Pinpoint the cell where the given text exists, returning its [X, Y] midpoint coordinate. 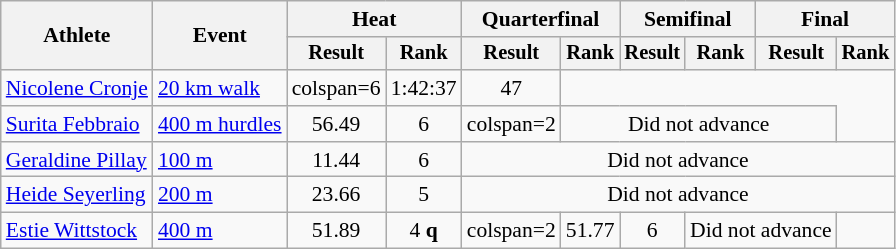
400 m hurdles [220, 124]
400 m [220, 231]
Geraldine Pillay [77, 160]
20 km walk [220, 88]
Semifinal [688, 19]
Heat [374, 19]
Surita Febbraio [77, 124]
Event [220, 36]
4 q [424, 231]
Estie Wittstock [77, 231]
51.89 [336, 231]
23.66 [336, 195]
1:42:37 [424, 88]
5 [424, 195]
100 m [220, 160]
47 [512, 88]
56.49 [336, 124]
Athlete [77, 36]
Final [825, 19]
Quarterfinal [541, 19]
51.77 [590, 231]
Heide Seyerling [77, 195]
colspan=6 [336, 88]
11.44 [336, 160]
200 m [220, 195]
Nicolene Cronje [77, 88]
